Pinpoint the cell where the given text exists, returning its (x, y) midpoint coordinate. 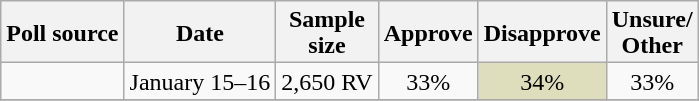
January 15–16 (200, 82)
34% (542, 82)
Poll source (62, 32)
Date (200, 32)
Approve (428, 32)
Disapprove (542, 32)
2,650 RV (327, 82)
Unsure/Other (652, 32)
Samplesize (327, 32)
